Scan for the cell matching the given text and deliver its (x, y) coordinate at center. 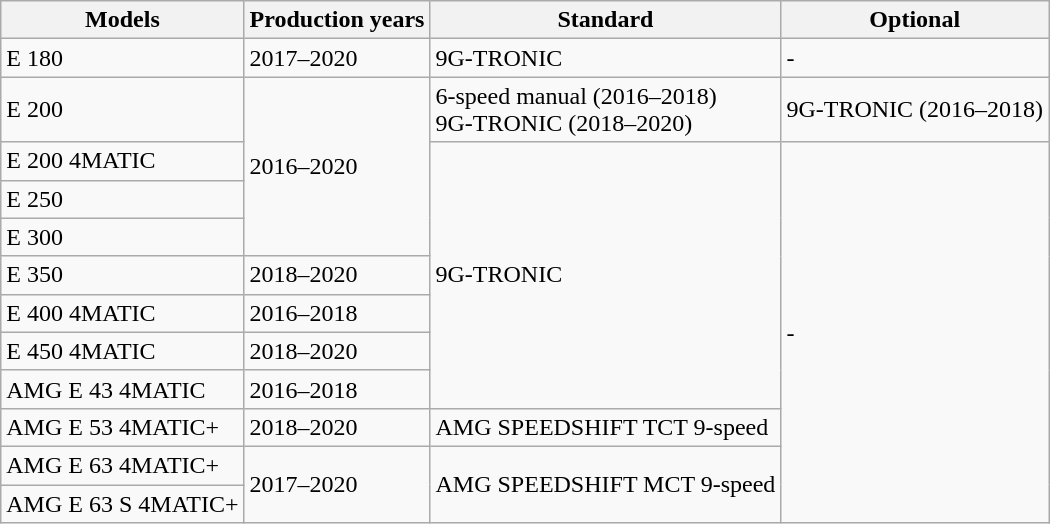
Production years (337, 20)
E 200 4MATIC (122, 161)
E 200 (122, 110)
6-speed manual (2016–2018)9G-TRONIC (2018–2020) (606, 110)
2016–2020 (337, 166)
AMG E 53 4MATIC+ (122, 427)
AMG SPEEDSHIFT MCT 9-speed (606, 484)
AMG E 63 4MATIC+ (122, 465)
9G-TRONIC (2016–2018) (915, 110)
AMG SPEEDSHIFT TCT 9-speed (606, 427)
Models (122, 20)
E 180 (122, 58)
Standard (606, 20)
E 250 (122, 199)
E 450 4MATIC (122, 351)
AMG E 43 4MATIC (122, 389)
AMG E 63 S 4MATIC+ (122, 503)
E 350 (122, 275)
Optional (915, 20)
E 300 (122, 237)
E 400 4MATIC (122, 313)
